Locate the cell with the specified text and output its (X, Y) center coordinate. 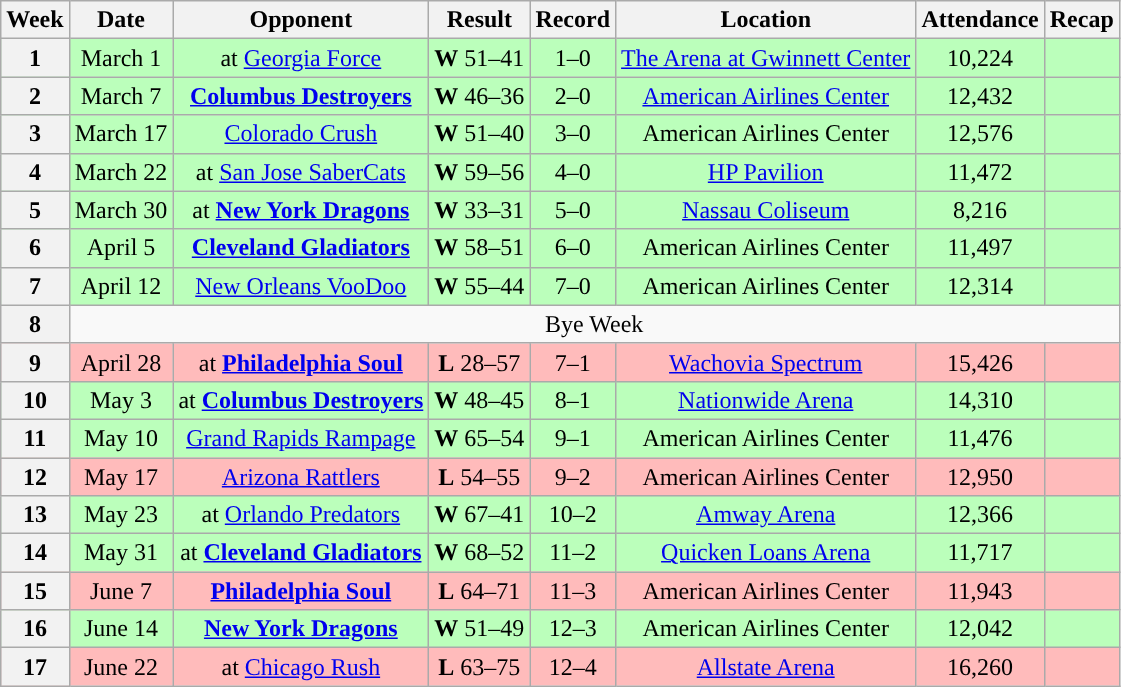
Colorado Crush (301, 134)
Attendance (980, 20)
L 64–71 (480, 591)
10 (35, 400)
W 48–45 (480, 400)
12–4 (573, 667)
at San Jose SaberCats (301, 172)
March 22 (121, 172)
Date (121, 20)
New York Dragons (301, 629)
Quicken Loans Arena (766, 553)
5 (35, 210)
12 (35, 477)
W 33–31 (480, 210)
4–0 (573, 172)
5–0 (573, 210)
New Orleans VooDoo (301, 286)
March 1 (121, 58)
Cleveland Gladiators (301, 248)
May 23 (121, 515)
W 68–52 (480, 553)
11,476 (980, 438)
HP Pavilion (766, 172)
14 (35, 553)
Arizona Rattlers (301, 477)
Bye Week (594, 324)
11,497 (980, 248)
June 22 (121, 667)
Record (573, 20)
11 (35, 438)
11,717 (980, 553)
at Georgia Force (301, 58)
11,472 (980, 172)
11,943 (980, 591)
2 (35, 96)
May 3 (121, 400)
at Columbus Destroyers (301, 400)
W 51–49 (480, 629)
W 55–44 (480, 286)
3–0 (573, 134)
at New York Dragons (301, 210)
12,314 (980, 286)
15,426 (980, 362)
W 46–36 (480, 96)
8 (35, 324)
Location (766, 20)
May 10 (121, 438)
7–0 (573, 286)
Recap (1082, 20)
April 5 (121, 248)
11–2 (573, 553)
12,576 (980, 134)
L 54–55 (480, 477)
9 (35, 362)
1–0 (573, 58)
12–3 (573, 629)
W 67–41 (480, 515)
1 (35, 58)
April 28 (121, 362)
12,366 (980, 515)
April 12 (121, 286)
Wachovia Spectrum (766, 362)
Opponent (301, 20)
Week (35, 20)
7–1 (573, 362)
12,042 (980, 629)
The Arena at Gwinnett Center (766, 58)
3 (35, 134)
March 17 (121, 134)
March 30 (121, 210)
Result (480, 20)
15 (35, 591)
2–0 (573, 96)
6–0 (573, 248)
W 59–56 (480, 172)
9–2 (573, 477)
7 (35, 286)
May 17 (121, 477)
June 14 (121, 629)
at Cleveland Gladiators (301, 553)
Nationwide Arena (766, 400)
6 (35, 248)
W 51–40 (480, 134)
8–1 (573, 400)
at Chicago Rush (301, 667)
at Orlando Predators (301, 515)
L 63–75 (480, 667)
16,260 (980, 667)
Allstate Arena (766, 667)
10–2 (573, 515)
4 (35, 172)
W 58–51 (480, 248)
L 28–57 (480, 362)
W 51–41 (480, 58)
10,224 (980, 58)
12,432 (980, 96)
at Philadelphia Soul (301, 362)
Grand Rapids Rampage (301, 438)
May 31 (121, 553)
16 (35, 629)
Columbus Destroyers (301, 96)
Philadelphia Soul (301, 591)
March 7 (121, 96)
13 (35, 515)
11–3 (573, 591)
14,310 (980, 400)
Amway Arena (766, 515)
12,950 (980, 477)
9–1 (573, 438)
W 65–54 (480, 438)
Nassau Coliseum (766, 210)
17 (35, 667)
June 7 (121, 591)
8,216 (980, 210)
